Locate the cell with the specified text and output its [X, Y] center coordinate. 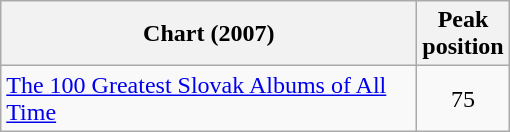
Peakposition [463, 34]
75 [463, 98]
Chart (2007) [209, 34]
The 100 Greatest Slovak Albums of All Time [209, 98]
